Capture the cell that displays the provided text and extract its [x, y] central coordinate. 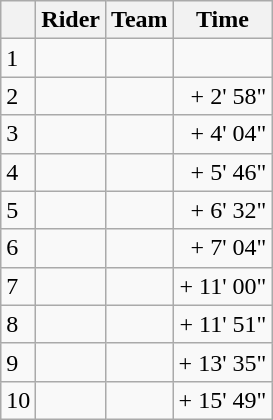
7 [18, 286]
1 [18, 58]
Team [140, 20]
10 [18, 400]
+ 13' 35" [222, 362]
+ 7' 04" [222, 248]
6 [18, 248]
+ 6' 32" [222, 210]
3 [18, 134]
Rider [71, 20]
+ 11' 51" [222, 324]
+ 4' 04" [222, 134]
+ 2' 58" [222, 96]
4 [18, 172]
8 [18, 324]
2 [18, 96]
+ 11' 00" [222, 286]
Time [222, 20]
+ 15' 49" [222, 400]
+ 5' 46" [222, 172]
5 [18, 210]
9 [18, 362]
